Find where the given text appears and provide that cell's center as (X, Y) coordinate. 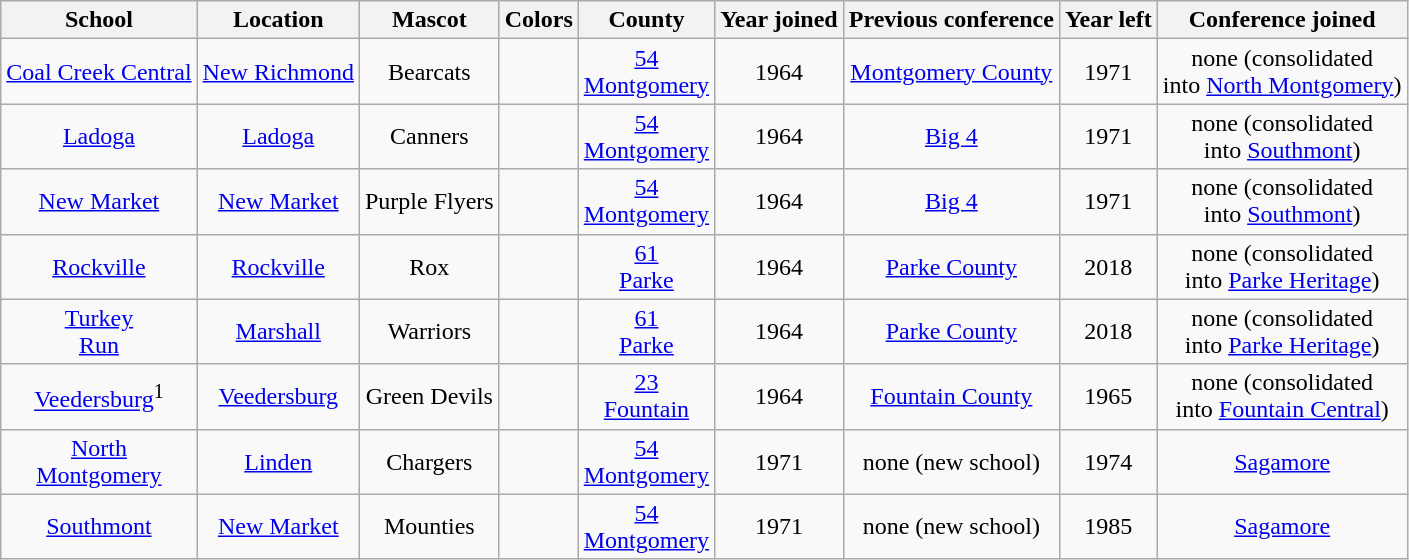
Southmont (99, 526)
Mounties (429, 526)
Year joined (780, 20)
1965 (1108, 396)
Conference joined (1282, 20)
none (consolidatedinto Fountain Central) (1282, 396)
County (646, 20)
Location (278, 20)
Bearcats (429, 72)
Purple Flyers (429, 202)
Year left (1108, 20)
23 Fountain (646, 396)
1985 (1108, 526)
1974 (1108, 462)
Warriors (429, 332)
none (consolidatedinto North Montgomery) (1282, 72)
Linden (278, 462)
Green Devils (429, 396)
New Richmond (278, 72)
Previous conference (951, 20)
Marshall (278, 332)
Fountain County (951, 396)
North Montgomery (99, 462)
School (99, 20)
Veedersburg1 (99, 396)
Canners (429, 136)
Turkey Run (99, 332)
Montgomery County (951, 72)
Mascot (429, 20)
Colors (538, 20)
Rox (429, 266)
Veedersburg (278, 396)
Chargers (429, 462)
Coal Creek Central (99, 72)
